Locate the cell with the specified text and output its (X, Y) center coordinate. 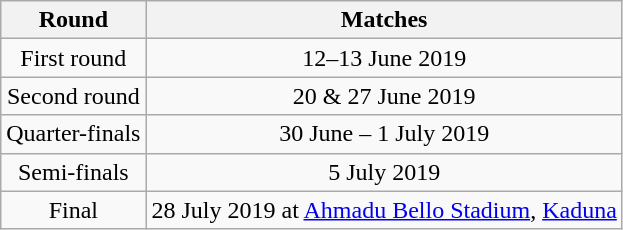
Round (74, 20)
Second round (74, 96)
20 & 27 June 2019 (384, 96)
Final (74, 210)
Semi-finals (74, 172)
5 July 2019 (384, 172)
Quarter-finals (74, 134)
30 June – 1 July 2019 (384, 134)
12–13 June 2019 (384, 58)
28 July 2019 at Ahmadu Bello Stadium, Kaduna (384, 210)
First round (74, 58)
Matches (384, 20)
